For the text-containing cell, return its midpoint in [x, y] coordinate format. 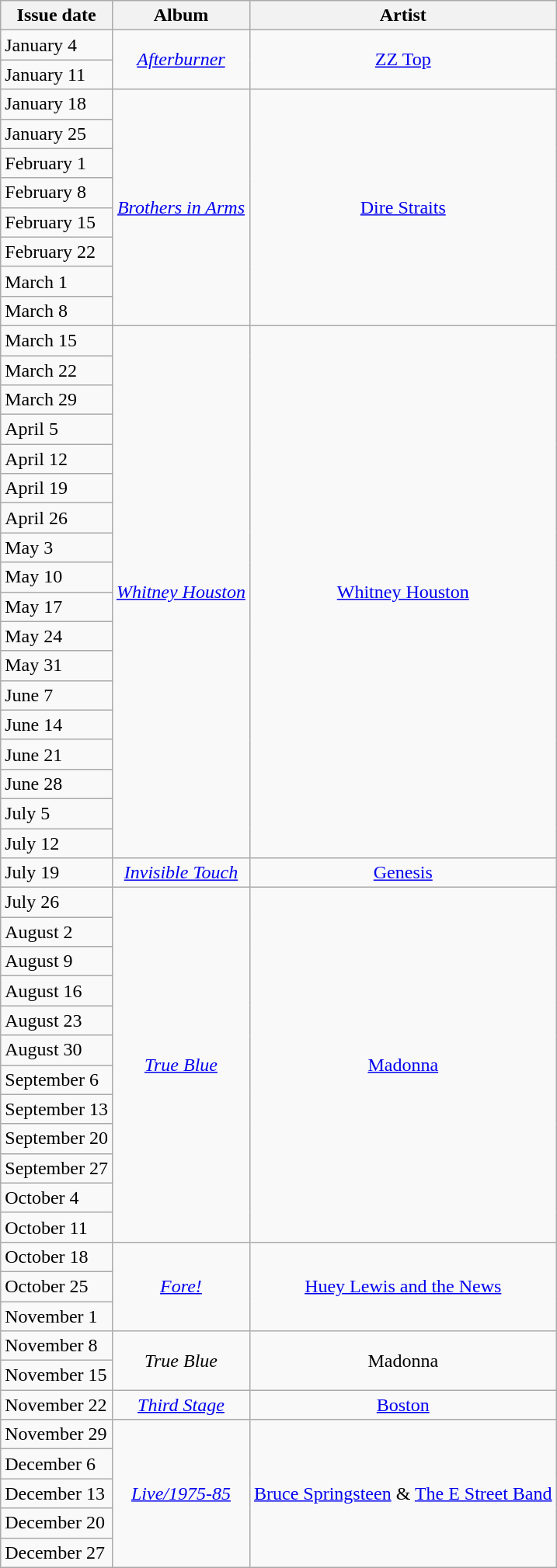
June 14 [57, 725]
April 5 [57, 429]
September 20 [57, 1139]
September 27 [57, 1168]
July 26 [57, 902]
October 18 [57, 1257]
March 15 [57, 340]
Genesis [402, 873]
ZZ Top [402, 60]
November 29 [57, 1434]
Bruce Springsteen & The E Street Band [402, 1493]
Live/1975-85 [180, 1493]
October 4 [57, 1198]
February 8 [57, 193]
March 8 [57, 311]
Huey Lewis and the News [402, 1286]
Brothers in Arms [180, 207]
January 11 [57, 75]
September 6 [57, 1080]
June 28 [57, 784]
Invisible Touch [180, 873]
Artist [402, 16]
October 25 [57, 1286]
Fore! [180, 1286]
January 18 [57, 104]
May 24 [57, 636]
Boston [402, 1405]
Afterburner [180, 60]
November 1 [57, 1316]
March 22 [57, 370]
December 13 [57, 1493]
August 2 [57, 932]
Dire Straits [402, 207]
June 7 [57, 695]
Third Stage [180, 1405]
September 13 [57, 1109]
November 15 [57, 1375]
July 19 [57, 873]
December 6 [57, 1464]
June 21 [57, 754]
Album [180, 16]
February 15 [57, 222]
February 22 [57, 252]
July 5 [57, 813]
Issue date [57, 16]
January 25 [57, 134]
November 8 [57, 1346]
December 20 [57, 1523]
August 16 [57, 991]
May 10 [57, 577]
January 4 [57, 45]
May 17 [57, 607]
August 23 [57, 1020]
April 19 [57, 488]
March 1 [57, 281]
August 9 [57, 961]
December 27 [57, 1552]
April 26 [57, 518]
February 1 [57, 163]
July 12 [57, 843]
April 12 [57, 459]
November 22 [57, 1405]
October 11 [57, 1227]
May 31 [57, 666]
March 29 [57, 400]
August 30 [57, 1050]
May 3 [57, 548]
